Provide the [x, y] coordinate of the cell's center where the given text is located.  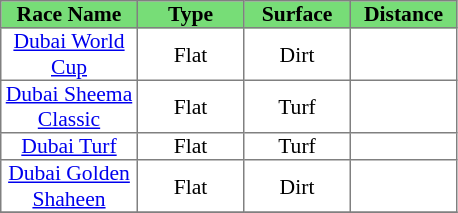
Surface [297, 14]
Race Name [69, 14]
Dubai Turf [69, 146]
Dubai World Cup [69, 54]
Type [190, 14]
Distance [403, 14]
Dubai Golden Shaheen [69, 186]
Dubai Sheema Classic [69, 106]
